Return the [X, Y] coordinate for the center point of the cell that contains the specified text.  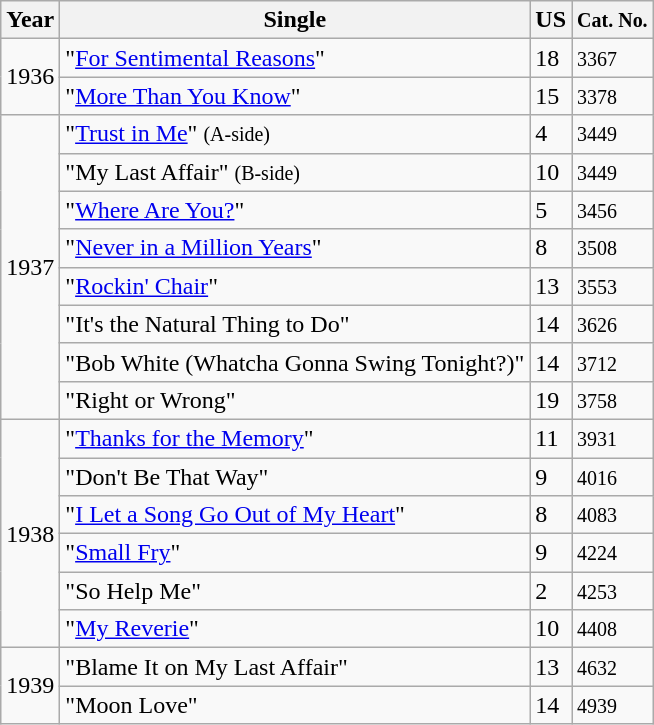
4253 [613, 591]
18 [551, 58]
11 [551, 438]
2 [551, 591]
4632 [613, 667]
"Small Fry" [295, 553]
"Thanks for the Memory" [295, 438]
"For Sentimental Reasons" [295, 58]
19 [551, 400]
"It's the Natural Thing to Do" [295, 324]
"Rockin' Chair" [295, 286]
"My Last Affair" (B-side) [295, 172]
"Right or Wrong" [295, 400]
4408 [613, 629]
15 [551, 96]
3553 [613, 286]
Year [30, 20]
"Trust in Me" (A-side) [295, 134]
Single [295, 20]
"So Help Me" [295, 591]
"My Reverie" [295, 629]
"More Than You Know" [295, 96]
3712 [613, 362]
3931 [613, 438]
3367 [613, 58]
4016 [613, 477]
1937 [30, 267]
4939 [613, 705]
"Bob White (Whatcha Gonna Swing Tonight?)" [295, 362]
5 [551, 210]
1938 [30, 533]
4224 [613, 553]
4 [551, 134]
3626 [613, 324]
"Moon Love" [295, 705]
"Don't Be That Way" [295, 477]
3378 [613, 96]
4083 [613, 515]
Cat. No. [613, 20]
US [551, 20]
"Blame It on My Last Affair" [295, 667]
1939 [30, 686]
"I Let a Song Go Out of My Heart" [295, 515]
"Where Are You?" [295, 210]
3456 [613, 210]
1936 [30, 77]
3758 [613, 400]
3508 [613, 248]
"Never in a Million Years" [295, 248]
